Scan for the cell matching the given text and deliver its (X, Y) coordinate at center. 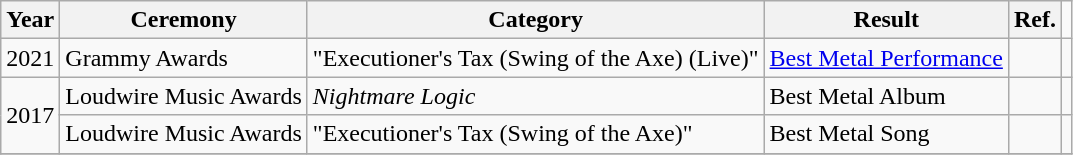
Best Metal Album (886, 96)
Result (886, 20)
"Executioner's Tax (Swing of the Axe)" (536, 134)
2017 (30, 115)
Best Metal Song (886, 134)
Year (30, 20)
Grammy Awards (184, 58)
Ref. (1034, 20)
Category (536, 20)
Nightmare Logic (536, 96)
2021 (30, 58)
Best Metal Performance (886, 58)
"Executioner's Tax (Swing of the Axe) (Live)" (536, 58)
Ceremony (184, 20)
